Search for the cell housing the specified text and yield its (x, y) center coordinate. 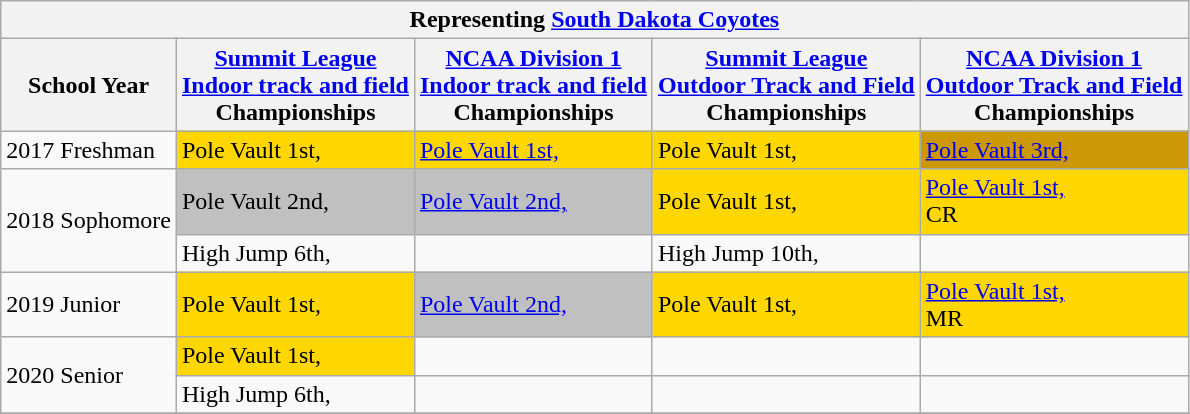
Summit LeagueOutdoor Track and FieldChampionships (786, 85)
2018 Sophomore (89, 220)
Pole Vault 1st, CR (1054, 202)
Representing South Dakota Coyotes (594, 20)
Pole Vault 3rd, (1054, 150)
High Jump 10th, (786, 253)
2020 Senior (89, 375)
2019 Junior (89, 304)
2017 Freshman (89, 150)
Summit LeagueIndoor track and fieldChampionships (295, 85)
School Year (89, 85)
NCAA Division 1Indoor track and fieldChampionships (533, 85)
NCAA Division 1Outdoor Track and FieldChampionships (1054, 85)
Pole Vault 1st, MR (1054, 304)
